Find where the given text appears and provide that cell's center as [x, y] coordinate. 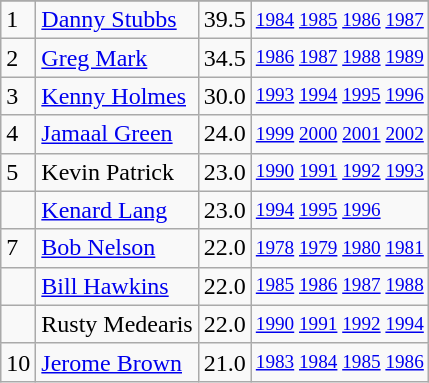
1999 2000 2001 2002 [340, 134]
1984 1985 1986 1987 [340, 20]
Rusty Medearis [117, 324]
1986 1987 1988 1989 [340, 58]
Kevin Patrick [117, 172]
21.0 [224, 362]
1993 1994 1995 1996 [340, 96]
1978 1979 1980 1981 [340, 248]
1990 1991 1992 1994 [340, 324]
10 [18, 362]
1983 1984 1985 1986 [340, 362]
5 [18, 172]
3 [18, 96]
30.0 [224, 96]
Kenny Holmes [117, 96]
4 [18, 134]
24.0 [224, 134]
1985 1986 1987 1988 [340, 286]
2 [18, 58]
34.5 [224, 58]
Danny Stubbs [117, 20]
39.5 [224, 20]
1 [18, 20]
Greg Mark [117, 58]
Bob Nelson [117, 248]
Bill Hawkins [117, 286]
Kenard Lang [117, 210]
Jamaal Green [117, 134]
1990 1991 1992 1993 [340, 172]
Jerome Brown [117, 362]
1994 1995 1996 [340, 210]
7 [18, 248]
